Output the (x, y) coordinate of the center of the cell containing the given text.  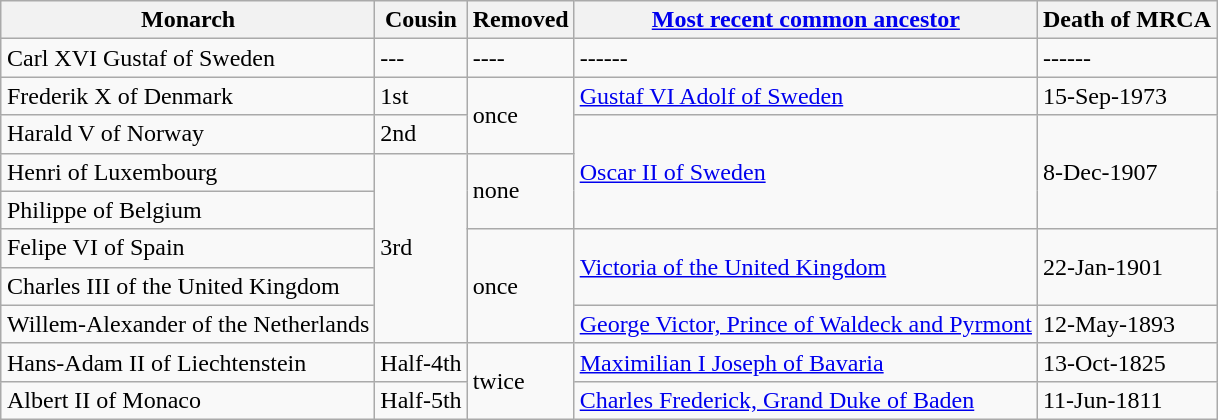
Oscar II of Sweden (806, 172)
Charles Frederick, Grand Duke of Baden (806, 400)
twice (520, 381)
none (520, 191)
Philippe of Belgium (188, 210)
Half-5th (421, 400)
8-Dec-1907 (1126, 172)
Death of MRCA (1126, 20)
Henri of Luxembourg (188, 172)
13-Oct-1825 (1126, 362)
Carl XVI Gustaf of Sweden (188, 58)
11-Jun-1811 (1126, 400)
Hans-Adam II of Liechtenstein (188, 362)
15-Sep-1973 (1126, 96)
Felipe VI of Spain (188, 248)
Albert II of Monaco (188, 400)
12-May-1893 (1126, 324)
Most recent common ancestor (806, 20)
Harald V of Norway (188, 134)
Monarch (188, 20)
Half-4th (421, 362)
22-Jan-1901 (1126, 267)
2nd (421, 134)
1st (421, 96)
Charles III of the United Kingdom (188, 286)
Maximilian I Joseph of Bavaria (806, 362)
Willem-Alexander of the Netherlands (188, 324)
Removed (520, 20)
Gustaf VI Adolf of Sweden (806, 96)
3rd (421, 248)
Frederik X of Denmark (188, 96)
Victoria of the United Kingdom (806, 267)
Cousin (421, 20)
George Victor, Prince of Waldeck and Pyrmont (806, 324)
--- (421, 58)
---- (520, 58)
